From the cell containing the given text, extract its center point as [x, y] coordinate. 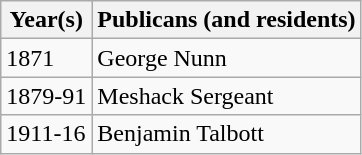
Benjamin Talbott [226, 134]
1911-16 [46, 134]
George Nunn [226, 58]
1879-91 [46, 96]
1871 [46, 58]
Publicans (and residents) [226, 20]
Year(s) [46, 20]
Meshack Sergeant [226, 96]
